Output the (X, Y) coordinate of the center of the cell containing the given text.  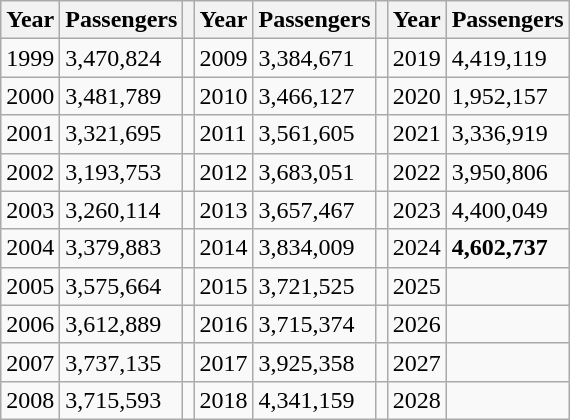
3,715,593 (122, 400)
4,602,737 (508, 248)
3,715,374 (314, 324)
3,193,753 (122, 172)
2025 (416, 286)
4,341,159 (314, 400)
2015 (224, 286)
3,470,824 (122, 58)
3,721,525 (314, 286)
3,260,114 (122, 210)
2020 (416, 96)
2018 (224, 400)
2026 (416, 324)
4,419,119 (508, 58)
2021 (416, 134)
3,612,889 (122, 324)
2009 (224, 58)
2008 (30, 400)
3,466,127 (314, 96)
2013 (224, 210)
3,481,789 (122, 96)
2028 (416, 400)
2012 (224, 172)
2005 (30, 286)
4,400,049 (508, 210)
2019 (416, 58)
3,925,358 (314, 362)
2023 (416, 210)
2016 (224, 324)
3,657,467 (314, 210)
2014 (224, 248)
3,575,664 (122, 286)
1999 (30, 58)
3,561,605 (314, 134)
3,384,671 (314, 58)
2022 (416, 172)
2002 (30, 172)
2011 (224, 134)
2003 (30, 210)
2024 (416, 248)
2004 (30, 248)
2006 (30, 324)
2000 (30, 96)
3,737,135 (122, 362)
3,379,883 (122, 248)
2010 (224, 96)
2007 (30, 362)
3,336,919 (508, 134)
2027 (416, 362)
3,321,695 (122, 134)
2001 (30, 134)
1,952,157 (508, 96)
3,950,806 (508, 172)
3,834,009 (314, 248)
3,683,051 (314, 172)
2017 (224, 362)
